Extract the [x, y] coordinate from the center of the cell holding the provided text.  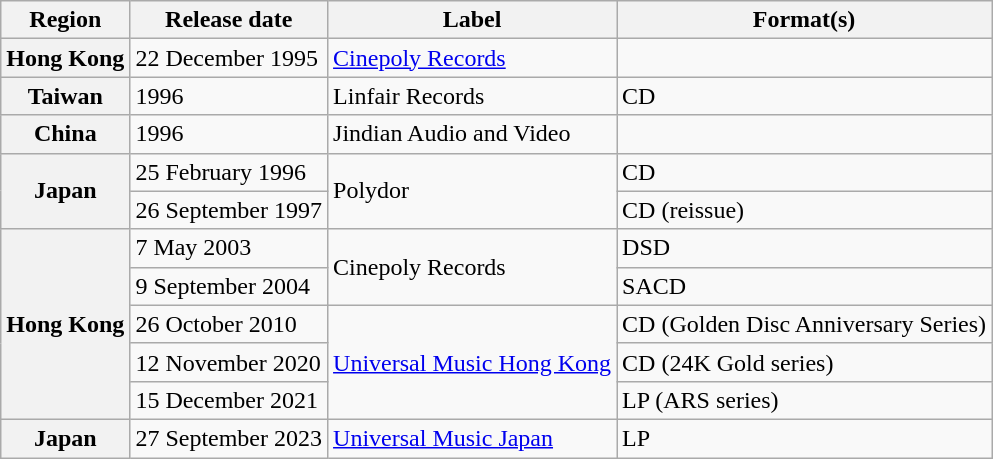
Universal Music Hong Kong [472, 362]
LP [804, 438]
Region [66, 20]
China [66, 134]
Taiwan [66, 96]
15 December 2021 [229, 400]
Linfair Records [472, 96]
Universal Music Japan [472, 438]
Polydor [472, 191]
Label [472, 20]
CD (Golden Disc Anniversary Series) [804, 324]
27 September 2023 [229, 438]
CD (reissue) [804, 210]
7 May 2003 [229, 248]
DSD [804, 248]
LP (ARS series) [804, 400]
SACD [804, 286]
26 October 2010 [229, 324]
25 February 1996 [229, 172]
12 November 2020 [229, 362]
Jindian Audio and Video [472, 134]
Format(s) [804, 20]
CD (24K Gold series) [804, 362]
22 December 1995 [229, 58]
26 September 1997 [229, 210]
9 September 2004 [229, 286]
Release date [229, 20]
